Determine the [X, Y] coordinate at the center of the cell enclosing the given text.  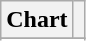
Chart [37, 20]
